Locate the cell with the specified text and output its (x, y) center coordinate. 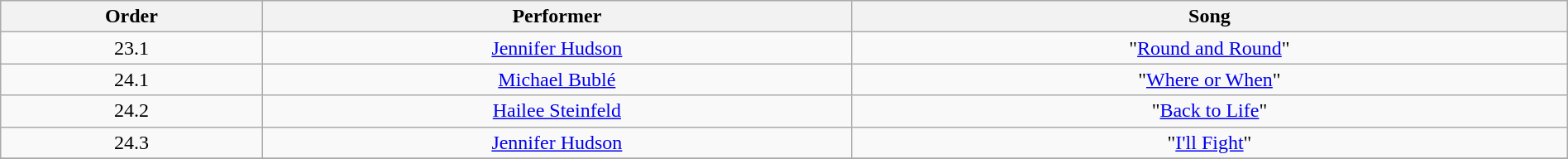
Michael Bublé (557, 79)
24.3 (131, 142)
"Round and Round" (1210, 48)
Hailee Steinfeld (557, 111)
"Where or When" (1210, 79)
"I'll Fight" (1210, 142)
24.2 (131, 111)
"Back to Life" (1210, 111)
Order (131, 17)
24.1 (131, 79)
Performer (557, 17)
23.1 (131, 48)
Song (1210, 17)
